Locate the cell with the specified text and output its [x, y] center coordinate. 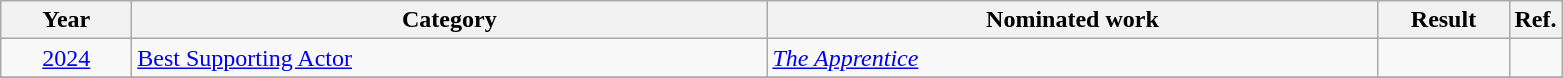
Category [450, 20]
2024 [66, 58]
Nominated work [1072, 20]
The Apprentice [1072, 58]
Result [1444, 20]
Year [66, 20]
Ref. [1536, 20]
Best Supporting Actor [450, 58]
